Identify which cell holds the provided text, then report its [X, Y] central coordinate. 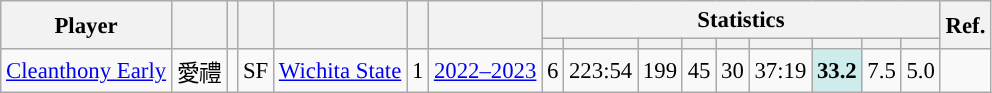
199 [660, 71]
7.5 [882, 71]
223:54 [601, 71]
Cleanthony Early [86, 71]
33.2 [837, 71]
Ref. [965, 25]
愛禮 [199, 71]
45 [698, 71]
5.0 [920, 71]
6 [553, 71]
30 [732, 71]
SF [256, 71]
Player [86, 25]
Statistics [742, 20]
Wichita State [340, 71]
1 [418, 71]
2022–2023 [486, 71]
37:19 [780, 71]
